Detect which cell encompasses the target text, then output its [X, Y] center coordinate. 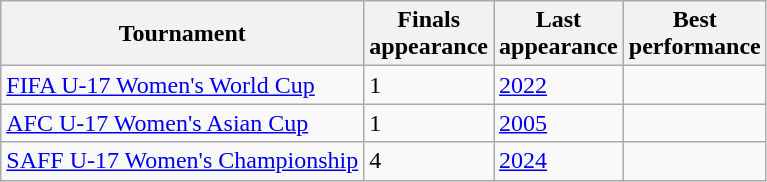
2024 [559, 161]
Finalsappearance [429, 34]
Bestperformance [694, 34]
2005 [559, 123]
4 [429, 161]
2022 [559, 85]
Tournament [182, 34]
Lastappearance [559, 34]
SAFF U-17 Women's Championship [182, 161]
FIFA U-17 Women's World Cup [182, 85]
AFC U-17 Women's Asian Cup [182, 123]
